Locate the cell with the specified text and output its [X, Y] center coordinate. 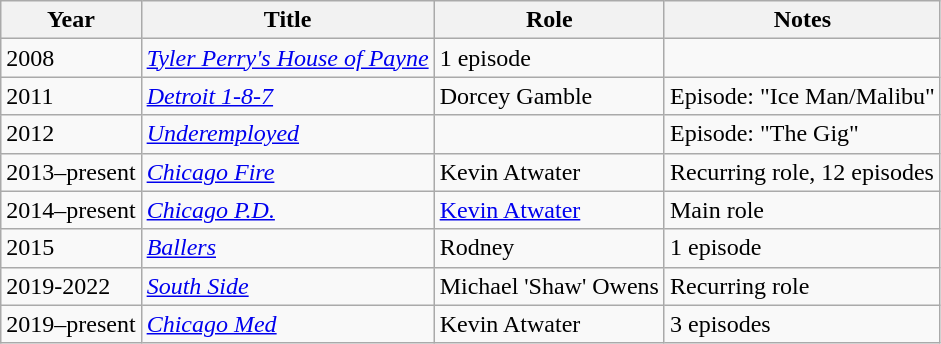
Detroit 1-8-7 [288, 96]
3 episodes [802, 324]
Role [549, 20]
2012 [71, 134]
Underemployed [288, 134]
Episode: "Ice Man/Malibu" [802, 96]
2011 [71, 96]
2019-2022 [71, 286]
Notes [802, 20]
Recurring role [802, 286]
Rodney [549, 248]
Episode: "The Gig" [802, 134]
South Side [288, 286]
Main role [802, 210]
2015 [71, 248]
2014–present [71, 210]
2008 [71, 58]
2019–present [71, 324]
Chicago Med [288, 324]
Title [288, 20]
2013–present [71, 172]
Chicago Fire [288, 172]
Year [71, 20]
Recurring role, 12 episodes [802, 172]
Tyler Perry's House of Payne [288, 58]
Dorcey Gamble [549, 96]
Ballers [288, 248]
Michael 'Shaw' Owens [549, 286]
Chicago P.D. [288, 210]
